For the text-containing cell, return its midpoint in (X, Y) coordinate format. 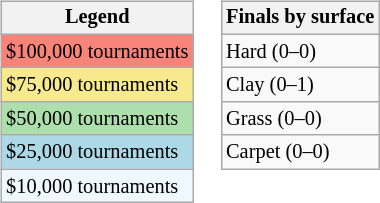
$25,000 tournaments (97, 152)
Finals by surface (300, 18)
Grass (0–0) (300, 119)
$100,000 tournaments (97, 51)
Carpet (0–0) (300, 152)
$75,000 tournaments (97, 85)
$10,000 tournaments (97, 186)
Hard (0–0) (300, 51)
Clay (0–1) (300, 85)
$50,000 tournaments (97, 119)
Legend (97, 18)
